Pinpoint the cell where the given text exists, returning its (X, Y) midpoint coordinate. 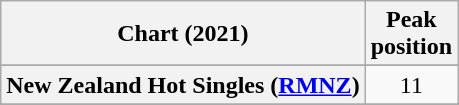
Chart (2021) (183, 34)
New Zealand Hot Singles (RMNZ) (183, 85)
Peakposition (411, 34)
11 (411, 85)
